Return the [X, Y] coordinate for the center point of the cell that contains the specified text.  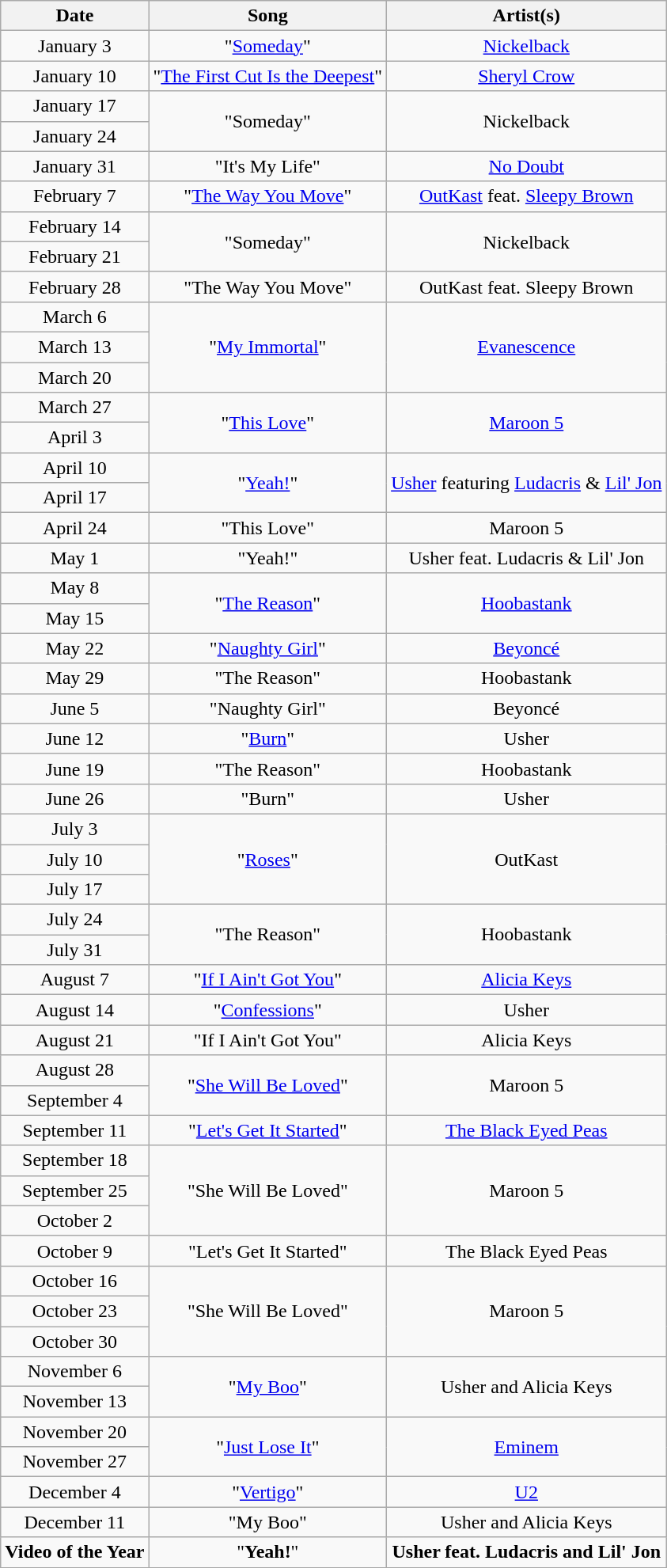
September 18 [74, 1160]
October 30 [74, 1342]
April 24 [74, 528]
June 26 [74, 799]
Sheryl Crow [527, 76]
January 17 [74, 106]
May 1 [74, 558]
October 23 [74, 1311]
February 14 [74, 226]
June 19 [74, 769]
February 7 [74, 196]
"The First Cut Is the Deepest" [267, 76]
July 17 [74, 890]
U2 [527, 1492]
April 10 [74, 468]
March 27 [74, 408]
Usher featuring Ludacris & Lil' Jon [527, 483]
December 11 [74, 1522]
May 8 [74, 588]
May 29 [74, 678]
September 11 [74, 1130]
July 24 [74, 920]
OutKast [527, 859]
January 31 [74, 166]
Date [74, 16]
October 2 [74, 1221]
No Doubt [527, 166]
Eminem [527, 1447]
March 6 [74, 317]
February 21 [74, 256]
November 13 [74, 1402]
November 20 [74, 1432]
"Roses" [267, 859]
Evanescence [527, 347]
October 16 [74, 1281]
"Confessions" [267, 1010]
September 4 [74, 1100]
October 9 [74, 1251]
February 28 [74, 287]
"Vertigo" [267, 1492]
"My Immortal" [267, 347]
November 6 [74, 1372]
June 5 [74, 708]
June 12 [74, 738]
September 25 [74, 1190]
April 17 [74, 498]
July 31 [74, 950]
January 24 [74, 136]
July 10 [74, 859]
January 10 [74, 76]
August 14 [74, 1010]
"Just Lose It" [267, 1447]
March 13 [74, 347]
Usher feat. Ludacris and Lil' Jon [527, 1552]
August 21 [74, 1040]
April 3 [74, 438]
"It's My Life" [267, 166]
August 7 [74, 980]
Video of the Year [74, 1552]
May 22 [74, 648]
August 28 [74, 1070]
November 27 [74, 1462]
May 15 [74, 618]
January 3 [74, 46]
December 4 [74, 1492]
Artist(s) [527, 16]
March 20 [74, 378]
Song [267, 16]
Usher feat. Ludacris & Lil' Jon [527, 558]
July 3 [74, 829]
